Locate the cell with the specified text and output its (x, y) center coordinate. 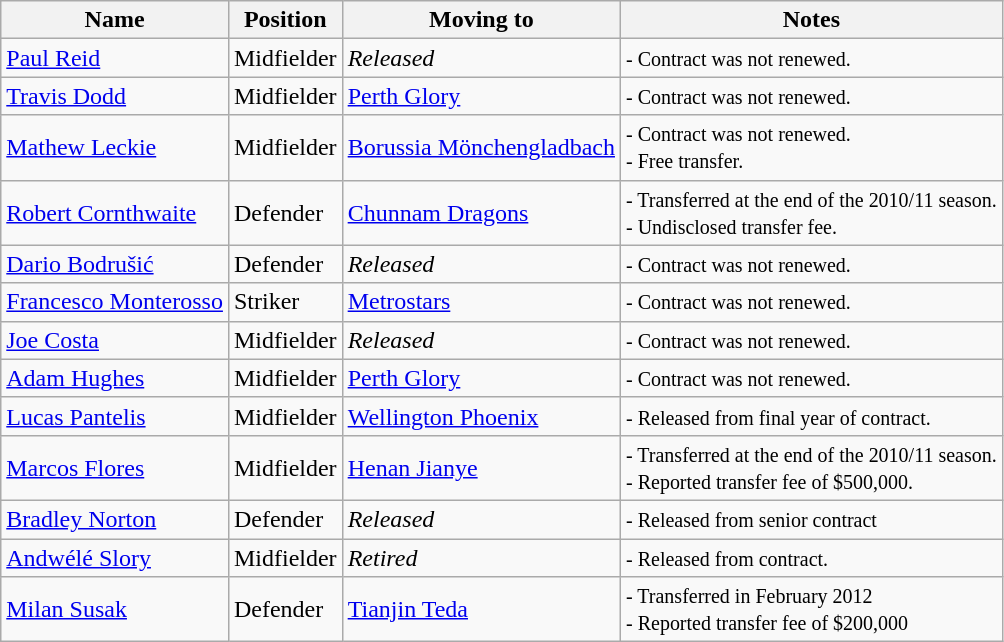
Henan Jianye (481, 468)
Travis Dodd (115, 96)
Striker (285, 302)
Francesco Monterosso (115, 302)
Adam Hughes (115, 378)
Robert Cornthwaite (115, 212)
Tianjin Teda (481, 610)
- Transferred in February 2012- Reported transfer fee of $200,000 (811, 610)
Joe Costa (115, 340)
Chunnam Dragons (481, 212)
Name (115, 20)
Milan Susak (115, 610)
Position (285, 20)
- Released from contract. (811, 557)
- Transferred at the end of the 2010/11 season.- Reported transfer fee of $500,000. (811, 468)
Wellington Phoenix (481, 416)
- Transferred at the end of the 2010/11 season.- Undisclosed transfer fee. (811, 212)
Bradley Norton (115, 519)
- Released from final year of contract. (811, 416)
- Contract was not renewed.- Free transfer. (811, 148)
Moving to (481, 20)
Dario Bodrušić (115, 264)
Paul Reid (115, 58)
Metrostars (481, 302)
Lucas Pantelis (115, 416)
Marcos Flores (115, 468)
Retired (481, 557)
Mathew Leckie (115, 148)
- Released from senior contract (811, 519)
Andwélé Slory (115, 557)
Notes (811, 20)
Borussia Mönchengladbach (481, 148)
